Provide the [x, y] coordinate of the cell's center where the given text is located.  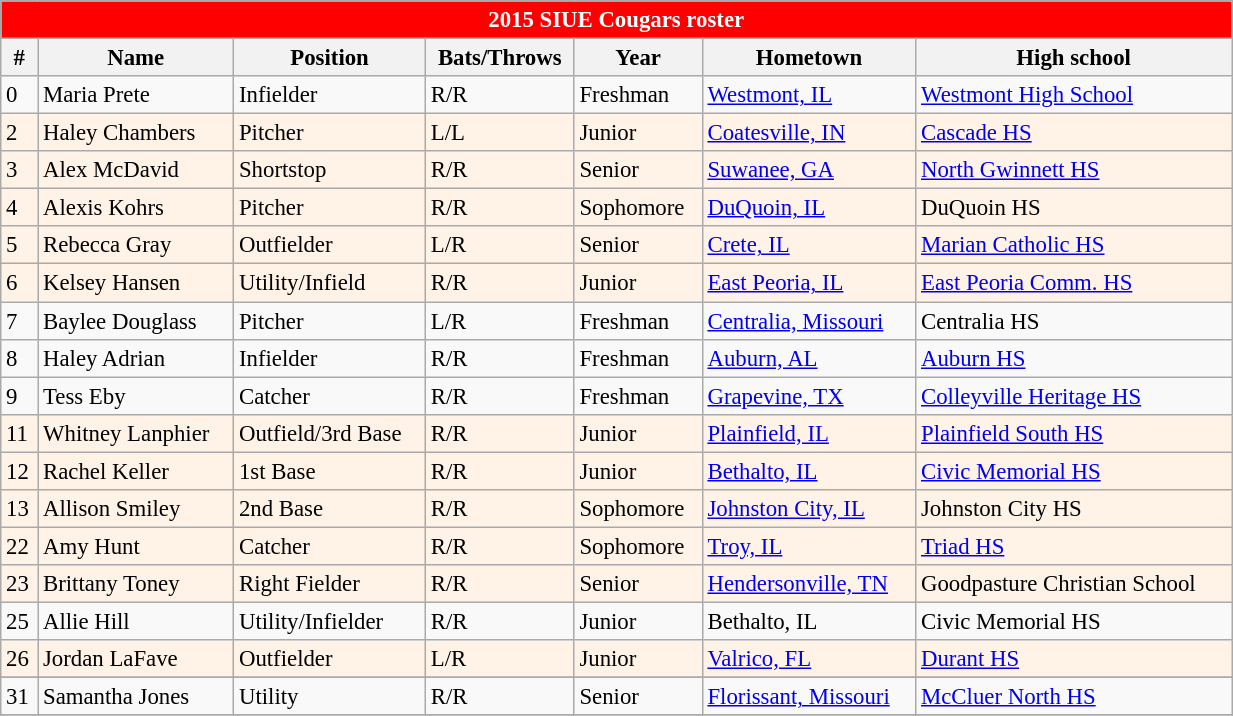
Durant HS [1074, 659]
McCluer North HS [1074, 697]
26 [20, 659]
Westmont High School [1074, 95]
Baylee Douglass [136, 321]
Right Fielder [330, 584]
Alexis Kohrs [136, 208]
Position [330, 58]
Haley Chambers [136, 133]
11 [20, 433]
0 [20, 95]
Brittany Toney [136, 584]
Valrico, FL [809, 659]
Florissant, Missouri [809, 697]
DuQuoin HS [1074, 208]
Crete, IL [809, 245]
23 [20, 584]
9 [20, 396]
4 [20, 208]
Outfield/3rd Base [330, 433]
Auburn HS [1074, 358]
Rachel Keller [136, 471]
Utility/Infielder [330, 621]
12 [20, 471]
Samantha Jones [136, 697]
Goodpasture Christian School [1074, 584]
Bats/Throws [500, 58]
Johnston City, IL [809, 509]
Coatesville, IN [809, 133]
7 [20, 321]
High school [1074, 58]
Year [638, 58]
Centralia, Missouri [809, 321]
1st Base [330, 471]
13 [20, 509]
22 [20, 546]
Haley Adrian [136, 358]
Colleyville Heritage HS [1074, 396]
L/L [500, 133]
Kelsey Hansen [136, 283]
Plainfield South HS [1074, 433]
North Gwinnett HS [1074, 170]
5 [20, 245]
DuQuoin, IL [809, 208]
East Peoria, IL [809, 283]
Suwanee, GA [809, 170]
Tess Eby [136, 396]
Hometown [809, 58]
Utility/Infield [330, 283]
Auburn, AL [809, 358]
Allie Hill [136, 621]
Johnston City HS [1074, 509]
Centralia HS [1074, 321]
Westmont, IL [809, 95]
Amy Hunt [136, 546]
Marian Catholic HS [1074, 245]
Shortstop [330, 170]
2 [20, 133]
Plainfield, IL [809, 433]
31 [20, 697]
3 [20, 170]
# [20, 58]
Rebecca Gray [136, 245]
Troy, IL [809, 546]
Utility [330, 697]
Hendersonville, TN [809, 584]
Whitney Lanphier [136, 433]
Triad HS [1074, 546]
25 [20, 621]
6 [20, 283]
Allison Smiley [136, 509]
Jordan LaFave [136, 659]
Alex McDavid [136, 170]
East Peoria Comm. HS [1074, 283]
8 [20, 358]
Cascade HS [1074, 133]
Grapevine, TX [809, 396]
2nd Base [330, 509]
Maria Prete [136, 95]
2015 SIUE Cougars roster [616, 20]
Name [136, 58]
